Pinpoint the cell where the given text exists, returning its (x, y) midpoint coordinate. 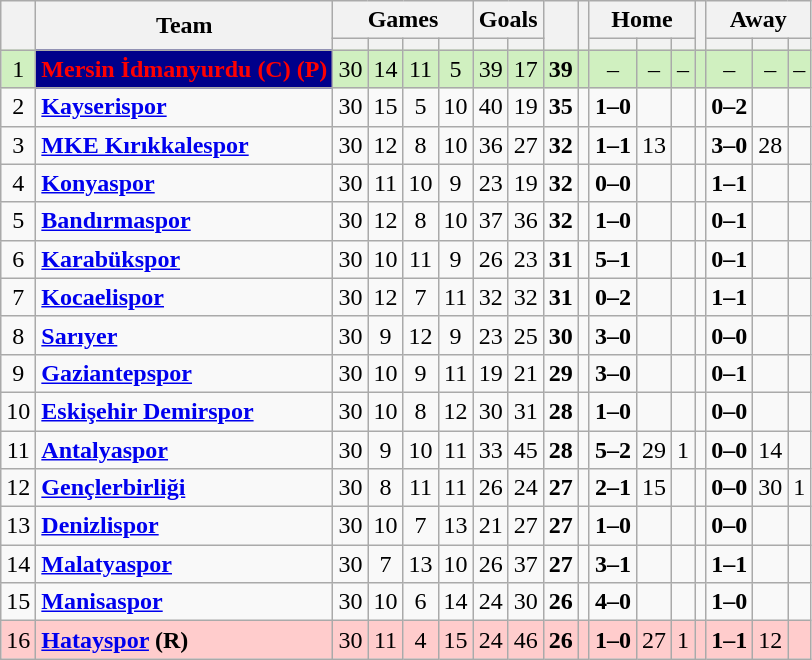
Bandırmaspor (184, 221)
2–1 (612, 488)
Manisaspor (184, 602)
Home (642, 20)
Gençlerbirliği (184, 488)
Kayserispor (184, 107)
46 (526, 640)
MKE Kırıkkalespor (184, 145)
40 (490, 107)
17 (526, 69)
33 (490, 449)
Gaziantepspor (184, 373)
Karabükspor (184, 259)
Malatyaspor (184, 564)
Antalyaspor (184, 449)
Sarıyer (184, 335)
Mersin İdmanyurdu (C) (P) (184, 69)
Away (758, 20)
Kocaelispor (184, 297)
Konyaspor (184, 183)
45 (526, 449)
16 (18, 640)
3 (18, 145)
Team (184, 26)
5–2 (612, 449)
3–1 (612, 564)
Games (403, 20)
35 (560, 107)
4–0 (612, 602)
2 (18, 107)
5–1 (612, 259)
Goals (508, 20)
25 (526, 335)
Hatayspor (R) (184, 640)
Eskişehir Demirspor (184, 411)
Denizlispor (184, 526)
